Capture the cell that displays the provided text and extract its [x, y] central coordinate. 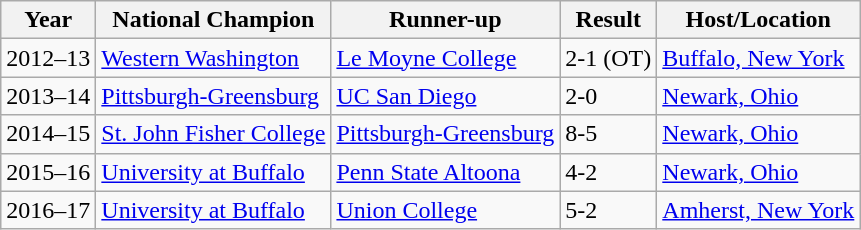
2015–16 [48, 172]
St. John Fisher College [214, 134]
2-0 [608, 96]
Year [48, 20]
Buffalo, New York [758, 58]
8-5 [608, 134]
Western Washington [214, 58]
2014–15 [48, 134]
Host/Location [758, 20]
2013–14 [48, 96]
Result [608, 20]
5-2 [608, 210]
2016–17 [48, 210]
UC San Diego [446, 96]
2012–13 [48, 58]
Amherst, New York [758, 210]
4-2 [608, 172]
Le Moyne College [446, 58]
Penn State Altoona [446, 172]
Runner-up [446, 20]
National Champion [214, 20]
Union College [446, 210]
2-1 (OT) [608, 58]
